Return [x, y] of the center of cell containing provided text 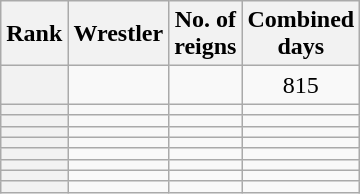
815 [301, 85]
No. ofreigns [206, 34]
Combineddays [301, 34]
Wrestler [118, 34]
Rank [34, 34]
